Detect which cell encompasses the target text, then output its [X, Y] center coordinate. 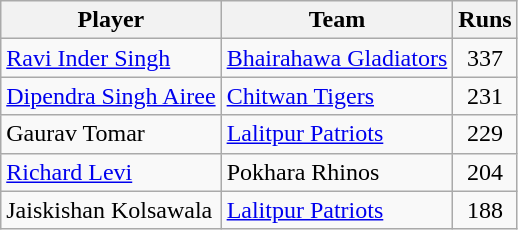
Runs [485, 20]
Ravi Inder Singh [111, 58]
Jaiskishan Kolsawala [111, 210]
231 [485, 96]
Pokhara Rhinos [337, 172]
Chitwan Tigers [337, 96]
Player [111, 20]
Bhairahawa Gladiators [337, 58]
204 [485, 172]
Richard Levi [111, 172]
Dipendra Singh Airee [111, 96]
229 [485, 134]
337 [485, 58]
Gaurav Tomar [111, 134]
188 [485, 210]
Team [337, 20]
